Detect which cell encompasses the target text, then output its (X, Y) center coordinate. 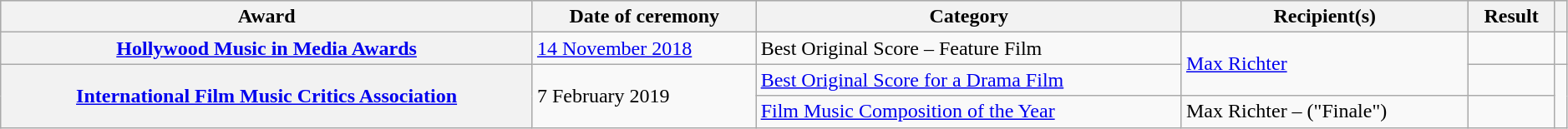
Result (1511, 17)
14 November 2018 (644, 48)
Award (267, 17)
7 February 2019 (644, 96)
Best Original Score for a Drama Film (969, 80)
Best Original Score – Feature Film (969, 48)
Category (969, 17)
Recipient(s) (1325, 17)
Film Music Composition of the Year (969, 112)
International Film Music Critics Association (267, 96)
Max Richter – ("Finale") (1325, 112)
Date of ceremony (644, 17)
Hollywood Music in Media Awards (267, 48)
Max Richter (1325, 64)
